Search for the cell housing the specified text and yield its [x, y] center coordinate. 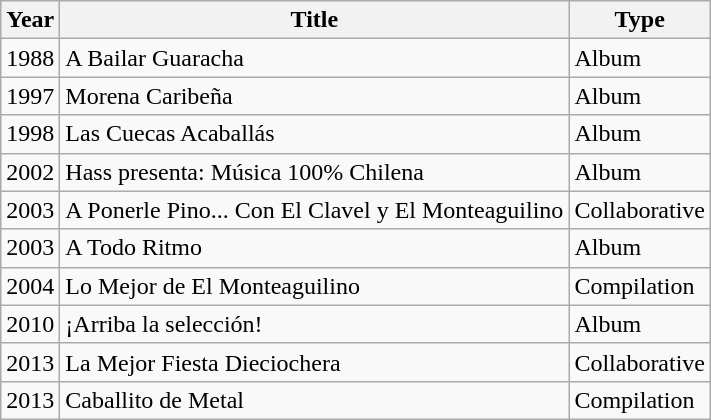
A Todo Ritmo [314, 248]
A Bailar Guaracha [314, 58]
Lo Mejor de El Monteaguilino [314, 286]
Hass presenta: Música 100% Chilena [314, 172]
1997 [30, 96]
Title [314, 20]
2010 [30, 324]
Caballito de Metal [314, 400]
Las Cuecas Acaballás [314, 134]
¡Arriba la selección! [314, 324]
1988 [30, 58]
2004 [30, 286]
Morena Caribeña [314, 96]
Type [640, 20]
Year [30, 20]
La Mejor Fiesta Dieciochera [314, 362]
1998 [30, 134]
2002 [30, 172]
A Ponerle Pino... Con El Clavel y El Monteaguilino [314, 210]
